Return (X, Y) of the center of cell containing provided text 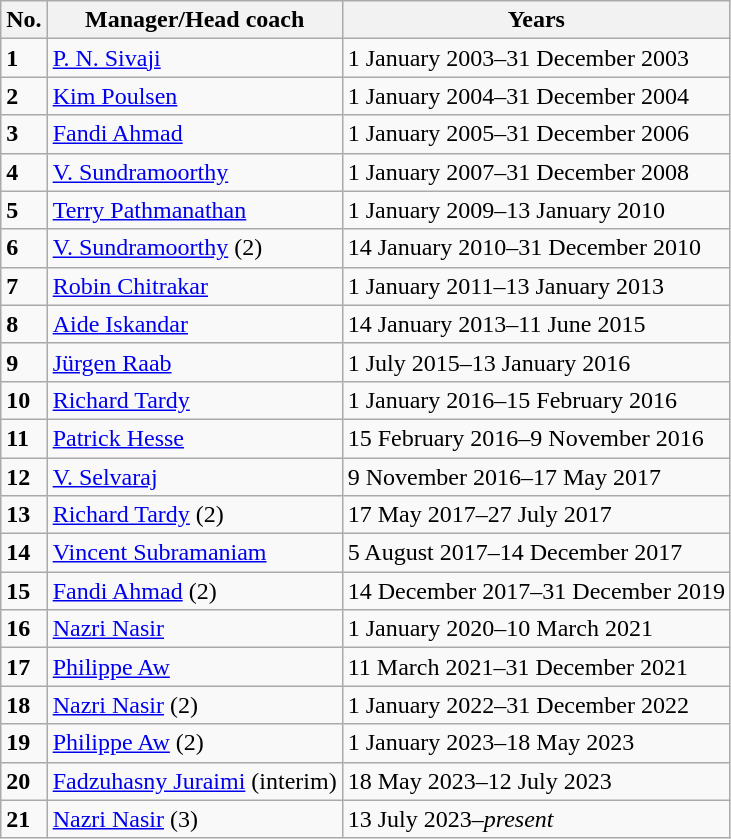
Nazri Nasir (2) (194, 705)
19 (24, 743)
15 February 2016–9 November 2016 (536, 438)
Terry Pathmanathan (194, 210)
P. N. Sivaji (194, 58)
18 May 2023–12 July 2023 (536, 781)
Nazri Nasir (3) (194, 819)
6 (24, 248)
1 January 2022–31 December 2022 (536, 705)
14 December 2017–31 December 2019 (536, 591)
1 January 2011–13 January 2013 (536, 286)
14 January 2013–11 June 2015 (536, 324)
5 August 2017–14 December 2017 (536, 553)
9 November 2016–17 May 2017 (536, 477)
1 January 2004–31 December 2004 (536, 96)
3 (24, 134)
1 (24, 58)
16 (24, 629)
Kim Poulsen (194, 96)
4 (24, 172)
11 (24, 438)
13 July 2023–present (536, 819)
2 (24, 96)
1 January 2016–15 February 2016 (536, 400)
Vincent Subramaniam (194, 553)
15 (24, 591)
Fandi Ahmad (2) (194, 591)
9 (24, 362)
Fandi Ahmad (194, 134)
17 May 2017–27 July 2017 (536, 515)
12 (24, 477)
5 (24, 210)
Aide Iskandar (194, 324)
V. Sundramoorthy (194, 172)
8 (24, 324)
1 January 2005–31 December 2006 (536, 134)
Philippe Aw (194, 667)
Patrick Hesse (194, 438)
21 (24, 819)
14 January 2010–31 December 2010 (536, 248)
11 March 2021–31 December 2021 (536, 667)
1 January 2020–10 March 2021 (536, 629)
V. Selvaraj (194, 477)
14 (24, 553)
Robin Chitrakar (194, 286)
Years (536, 20)
1 July 2015–13 January 2016 (536, 362)
1 January 2023–18 May 2023 (536, 743)
18 (24, 705)
No. (24, 20)
1 January 2003–31 December 2003 (536, 58)
1 January 2007–31 December 2008 (536, 172)
Richard Tardy (2) (194, 515)
Nazri Nasir (194, 629)
17 (24, 667)
Jürgen Raab (194, 362)
10 (24, 400)
1 January 2009–13 January 2010 (536, 210)
Fadzuhasny Juraimi (interim) (194, 781)
13 (24, 515)
7 (24, 286)
V. Sundramoorthy (2) (194, 248)
Philippe Aw (2) (194, 743)
Richard Tardy (194, 400)
Manager/Head coach (194, 20)
20 (24, 781)
